Return (x, y) of the center of cell containing provided text 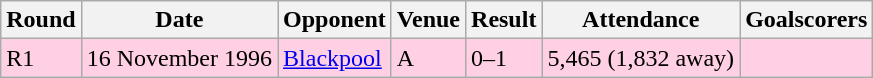
A (428, 58)
16 November 1996 (179, 58)
Goalscorers (806, 20)
0–1 (504, 58)
5,465 (1,832 away) (641, 58)
Venue (428, 20)
Date (179, 20)
R1 (41, 58)
Attendance (641, 20)
Result (504, 20)
Blackpool (335, 58)
Round (41, 20)
Opponent (335, 20)
